Output the (x, y) coordinate of the center of the cell containing the given text.  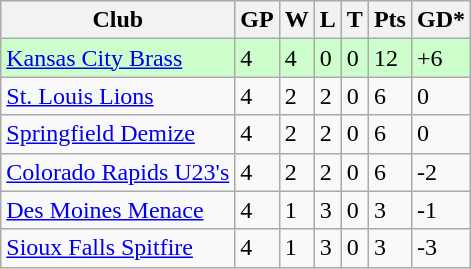
L (328, 20)
Pts (390, 20)
-2 (440, 172)
St. Louis Lions (118, 96)
T (354, 20)
Kansas City Brass (118, 58)
-1 (440, 210)
GD* (440, 20)
+6 (440, 58)
GP (257, 20)
W (296, 20)
Springfield Demize (118, 134)
Club (118, 20)
Sioux Falls Spitfire (118, 248)
Colorado Rapids U23's (118, 172)
-3 (440, 248)
Des Moines Menace (118, 210)
12 (390, 58)
